Capture the cell that displays the provided text and extract its (x, y) central coordinate. 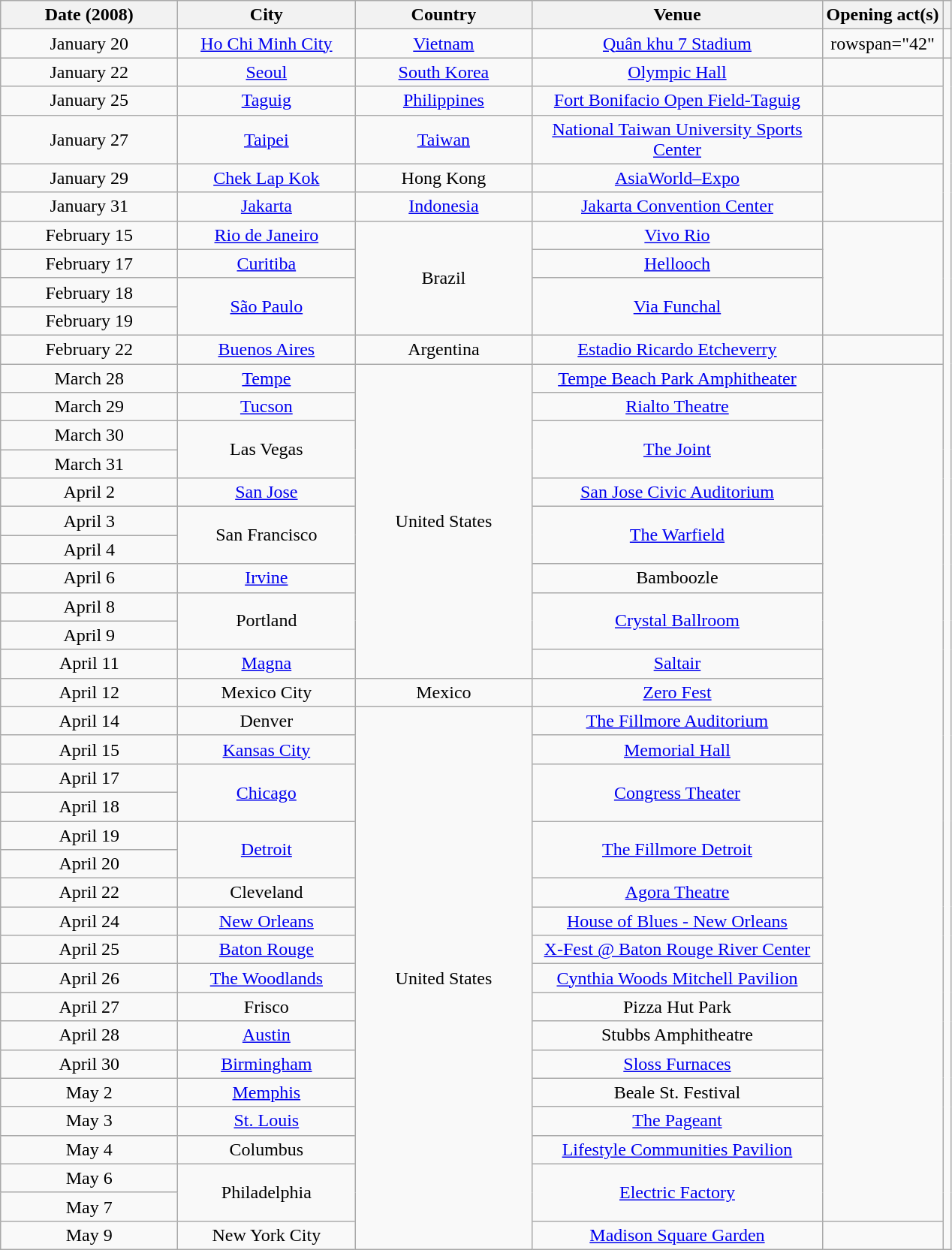
South Korea (444, 72)
Pizza Hut Park (677, 1007)
Fort Bonifacio Open Field-Taguig (677, 101)
Taiwan (444, 140)
Irvine (267, 578)
Quân khu 7 Stadium (677, 44)
Columbus (267, 1149)
January 22 (89, 72)
AsiaWorld–Expo (677, 178)
San Francisco (267, 535)
Sloss Furnaces (677, 1064)
May 6 (89, 1178)
April 9 (89, 635)
February 17 (89, 264)
January 20 (89, 44)
Via Funchal (677, 306)
Curitiba (267, 264)
April 18 (89, 806)
Mexico (444, 692)
Jakarta (267, 206)
April 8 (89, 607)
Birmingham (267, 1064)
The Pageant (677, 1121)
Tempe Beach Park Amphitheater (677, 378)
New Orleans (267, 921)
House of Blues - New Orleans (677, 921)
The Fillmore Detroit (677, 850)
St. Louis (267, 1121)
April 12 (89, 692)
Buenos Aires (267, 349)
Taipei (267, 140)
April 3 (89, 521)
Chicago (267, 792)
Cynthia Woods Mitchell Pavilion (677, 978)
April 28 (89, 1035)
January 25 (89, 101)
The Fillmore Auditorium (677, 721)
Vietnam (444, 44)
Crystal Ballroom (677, 621)
New York City (267, 1235)
January 31 (89, 206)
Stubbs Amphitheatre (677, 1035)
Estadio Ricardo Etcheverry (677, 349)
Las Vegas (267, 450)
January 27 (89, 140)
April 11 (89, 664)
Ho Chi Minh City (267, 44)
April 26 (89, 978)
Tucson (267, 407)
City (267, 15)
March 29 (89, 407)
January 29 (89, 178)
The Warfield (677, 535)
Austin (267, 1035)
Rio de Janeiro (267, 235)
X-Fest @ Baton Rouge River Center (677, 950)
Indonesia (444, 206)
Cleveland (267, 893)
April 22 (89, 893)
Argentina (444, 349)
Chek Lap Kok (267, 178)
May 3 (89, 1121)
April 14 (89, 721)
March 28 (89, 378)
April 2 (89, 492)
April 30 (89, 1064)
Hong Kong (444, 178)
Bamboozle (677, 578)
Detroit (267, 850)
rowspan="42" (883, 44)
Seoul (267, 72)
Opening act(s) (883, 15)
San Jose Civic Auditorium (677, 492)
Brazil (444, 278)
May 7 (89, 1206)
Memphis (267, 1092)
Olympic Hall (677, 72)
May 9 (89, 1235)
May 2 (89, 1092)
March 30 (89, 435)
Venue (677, 15)
Agora Theatre (677, 893)
Frisco (267, 1007)
April 20 (89, 864)
Kansas City (267, 749)
Beale St. Festival (677, 1092)
Portland (267, 621)
Tempe (267, 378)
April 6 (89, 578)
February 15 (89, 235)
Zero Fest (677, 692)
Philadelphia (267, 1192)
The Woodlands (267, 978)
Mexico City (267, 692)
National Taiwan University Sports Center (677, 140)
April 15 (89, 749)
Electric Factory (677, 1192)
April 25 (89, 950)
The Joint (677, 450)
April 24 (89, 921)
Jakarta Convention Center (677, 206)
Rialto Theatre (677, 407)
Country (444, 15)
Memorial Hall (677, 749)
April 27 (89, 1007)
Vivo Rio (677, 235)
April 19 (89, 836)
Baton Rouge (267, 950)
San Jose (267, 492)
Lifestyle Communities Pavilion (677, 1149)
Denver (267, 721)
São Paulo (267, 306)
March 31 (89, 464)
May 4 (89, 1149)
Madison Square Garden (677, 1235)
February 22 (89, 349)
Philippines (444, 101)
February 19 (89, 321)
Date (2008) (89, 15)
April 4 (89, 550)
April 17 (89, 778)
Magna (267, 664)
Saltair (677, 664)
Hellooch (677, 264)
February 18 (89, 292)
Congress Theater (677, 792)
Taguig (267, 101)
